Identify which cell holds the provided text, then report its [x, y] central coordinate. 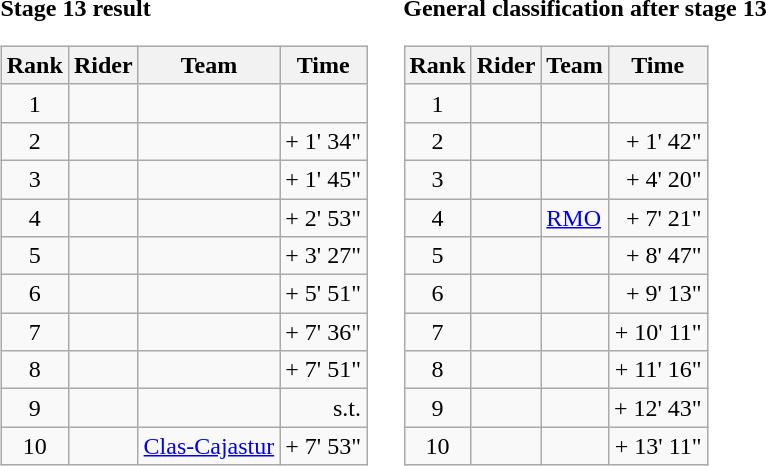
+ 10' 11" [658, 332]
+ 7' 21" [658, 217]
+ 2' 53" [324, 217]
+ 3' 27" [324, 256]
RMO [575, 217]
+ 1' 42" [658, 141]
+ 8' 47" [658, 256]
+ 1' 45" [324, 179]
+ 1' 34" [324, 141]
+ 7' 36" [324, 332]
s.t. [324, 408]
+ 5' 51" [324, 294]
+ 13' 11" [658, 446]
+ 7' 53" [324, 446]
+ 7' 51" [324, 370]
+ 4' 20" [658, 179]
+ 12' 43" [658, 408]
+ 9' 13" [658, 294]
Clas-Cajastur [209, 446]
+ 11' 16" [658, 370]
